From the cell containing the given text, extract its center point as (x, y) coordinate. 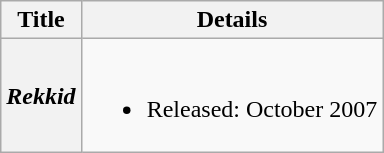
Rekkid (41, 96)
Details (232, 20)
Released: October 2007 (232, 96)
Title (41, 20)
